Identify which cell holds the provided text, then report its (x, y) central coordinate. 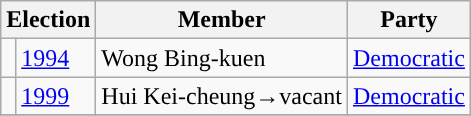
1994 (56, 58)
Election (48, 20)
Member (222, 20)
1999 (56, 96)
Hui Kei-cheung→vacant (222, 96)
Wong Bing-kuen (222, 58)
Party (408, 20)
